Pinpoint the cell where the given text exists, returning its [x, y] midpoint coordinate. 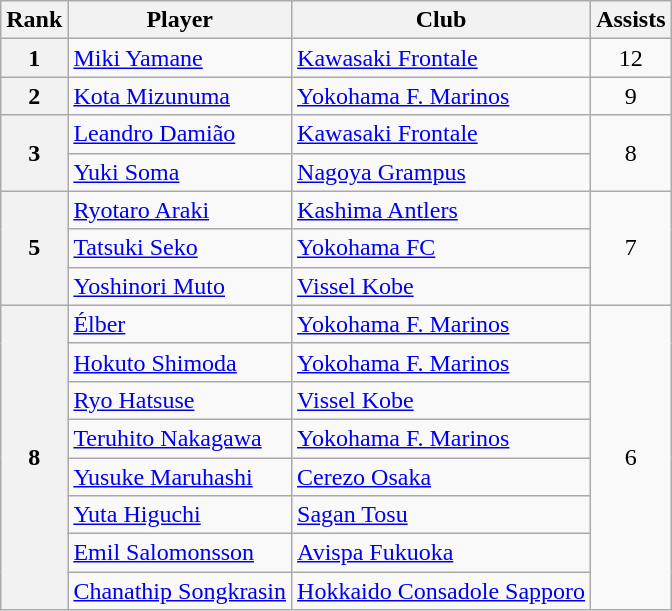
2 [34, 96]
Rank [34, 20]
Leandro Damião [180, 134]
Ryotaro Araki [180, 210]
Assists [631, 20]
Nagoya Grampus [442, 172]
Kota Mizunuma [180, 96]
Tatsuki Seko [180, 248]
6 [631, 457]
Yuki Soma [180, 172]
Cerezo Osaka [442, 477]
Hokkaido Consadole Sapporo [442, 591]
Hokuto Shimoda [180, 362]
3 [34, 153]
Yokohama FC [442, 248]
Kashima Antlers [442, 210]
Chanathip Songkrasin [180, 591]
Club [442, 20]
12 [631, 58]
9 [631, 96]
7 [631, 248]
Sagan Tosu [442, 515]
Ryo Hatsuse [180, 400]
5 [34, 248]
Miki Yamane [180, 58]
Yusuke Maruhashi [180, 477]
Teruhito Nakagawa [180, 438]
Emil Salomonsson [180, 553]
Yoshinori Muto [180, 286]
Player [180, 20]
Avispa Fukuoka [442, 553]
Yuta Higuchi [180, 515]
Élber [180, 324]
1 [34, 58]
